From the cell containing the given text, extract its center point as [x, y] coordinate. 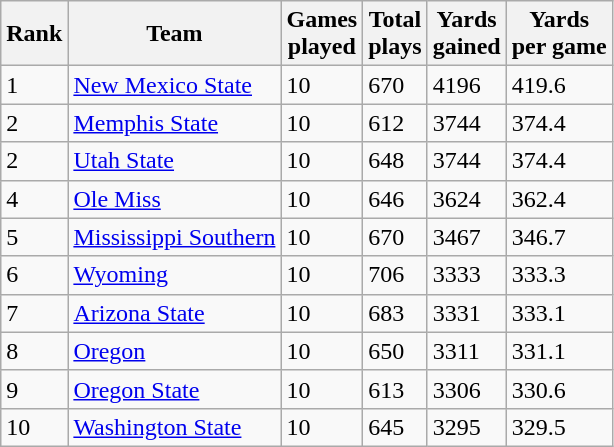
330.6 [559, 389]
3624 [466, 199]
Memphis State [174, 123]
Rank [34, 34]
683 [395, 313]
646 [395, 199]
706 [395, 275]
Oregon [174, 351]
645 [395, 427]
5 [34, 237]
Oregon State [174, 389]
New Mexico State [174, 85]
4196 [466, 85]
612 [395, 123]
Mississippi Southern [174, 237]
Washington State [174, 427]
333.3 [559, 275]
613 [395, 389]
Totalplays [395, 34]
Team [174, 34]
3467 [466, 237]
3295 [466, 427]
Yardsper game [559, 34]
329.5 [559, 427]
650 [395, 351]
7 [34, 313]
333.1 [559, 313]
9 [34, 389]
Arizona State [174, 313]
Wyoming [174, 275]
Ole Miss [174, 199]
1 [34, 85]
Yardsgained [466, 34]
346.7 [559, 237]
3311 [466, 351]
6 [34, 275]
4 [34, 199]
331.1 [559, 351]
3306 [466, 389]
3333 [466, 275]
Gamesplayed [322, 34]
Utah State [174, 161]
362.4 [559, 199]
3331 [466, 313]
419.6 [559, 85]
8 [34, 351]
648 [395, 161]
